Output the (x, y) coordinate of the center of the cell containing the given text.  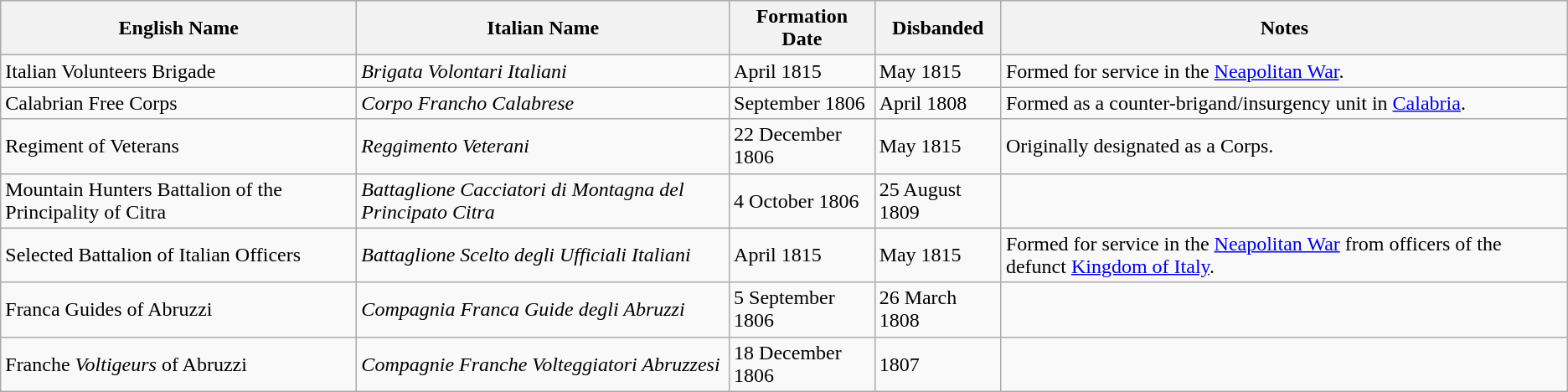
Disbanded (938, 28)
April 1808 (938, 103)
Battaglione Scelto degli Ufficiali Italiani (543, 255)
Franca Guides of Abruzzi (179, 310)
Reggimento Veterani (543, 146)
Regiment of Veterans (179, 146)
5 September 1806 (802, 310)
Compagnie Franche Volteggiatori Abruzzesi (543, 364)
Compagnia Franca Guide degli Abruzzi (543, 310)
1807 (938, 364)
Brigata Volontari Italiani (543, 71)
September 1806 (802, 103)
4 October 1806 (802, 201)
Formed as a counter-brigand/insurgency unit in Calabria. (1284, 103)
Formed for service in the Neapolitan War. (1284, 71)
Battaglione Cacciatori di Montagna del Principato Citra (543, 201)
Corpo Francho Calabrese (543, 103)
18 December 1806 (802, 364)
Mountain Hunters Battalion of the Principality of Citra (179, 201)
Calabrian Free Corps (179, 103)
25 August 1809 (938, 201)
Selected Battalion of Italian Officers (179, 255)
Franche Voltigeurs of Abruzzi (179, 364)
22 December 1806 (802, 146)
Formed for service in the Neapolitan War from officers of the defunct Kingdom of Italy. (1284, 255)
Notes (1284, 28)
Formation Date (802, 28)
English Name (179, 28)
Italian Volunteers Brigade (179, 71)
Italian Name (543, 28)
Originally designated as a Corps. (1284, 146)
26 March 1808 (938, 310)
